Pinpoint the cell where the given text exists, returning its (X, Y) midpoint coordinate. 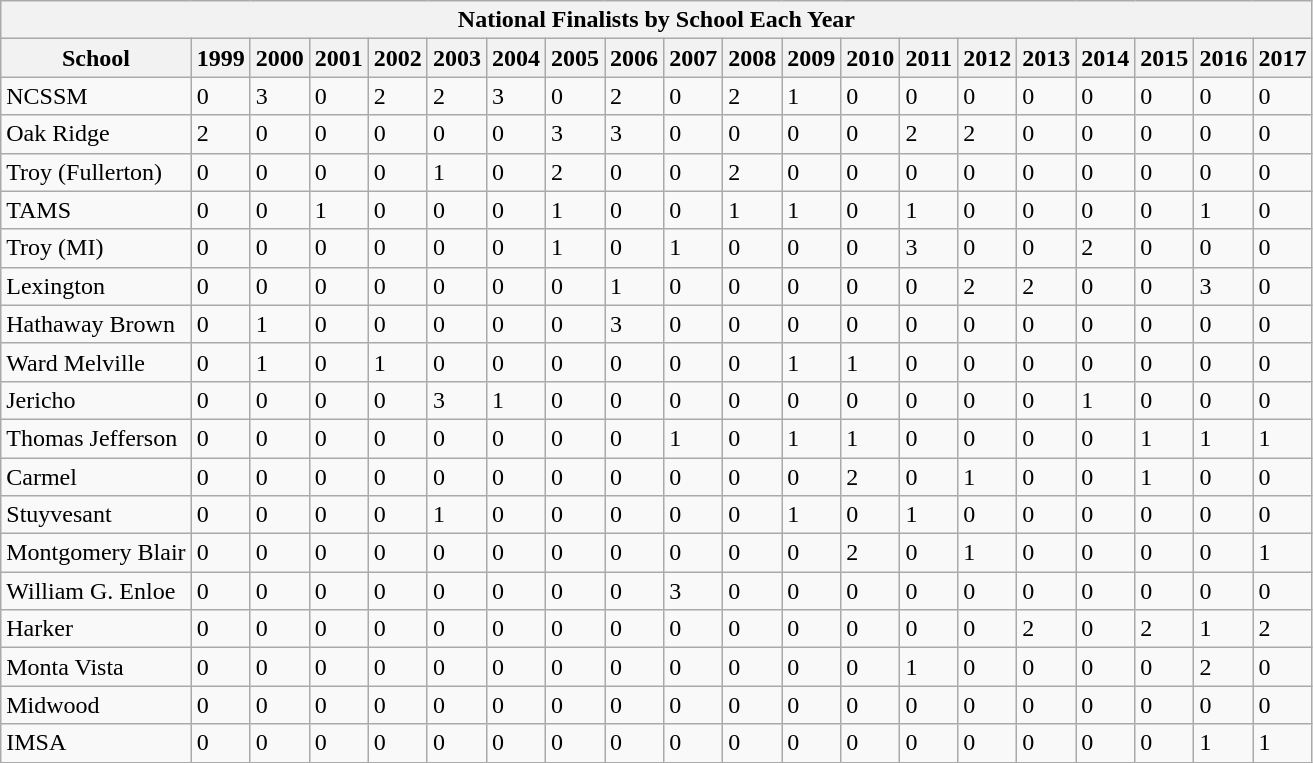
Hathaway Brown (96, 324)
2007 (694, 58)
2000 (280, 58)
School (96, 58)
2017 (1282, 58)
NCSSM (96, 96)
2012 (988, 58)
Oak Ridge (96, 134)
Harker (96, 629)
Thomas Jefferson (96, 438)
National Finalists by School Each Year (656, 20)
2002 (398, 58)
2003 (456, 58)
TAMS (96, 210)
Montgomery Blair (96, 553)
2006 (634, 58)
2014 (1106, 58)
Carmel (96, 477)
Lexington (96, 286)
2008 (752, 58)
Jericho (96, 400)
Ward Melville (96, 362)
Midwood (96, 705)
Stuyvesant (96, 515)
Troy (MI) (96, 248)
IMSA (96, 743)
2011 (929, 58)
2016 (1224, 58)
2010 (870, 58)
2004 (516, 58)
2013 (1046, 58)
2009 (812, 58)
Monta Vista (96, 667)
1999 (220, 58)
2001 (338, 58)
William G. Enloe (96, 591)
Troy (Fullerton) (96, 172)
2005 (576, 58)
2015 (1164, 58)
